Capture the cell that displays the provided text and extract its (X, Y) central coordinate. 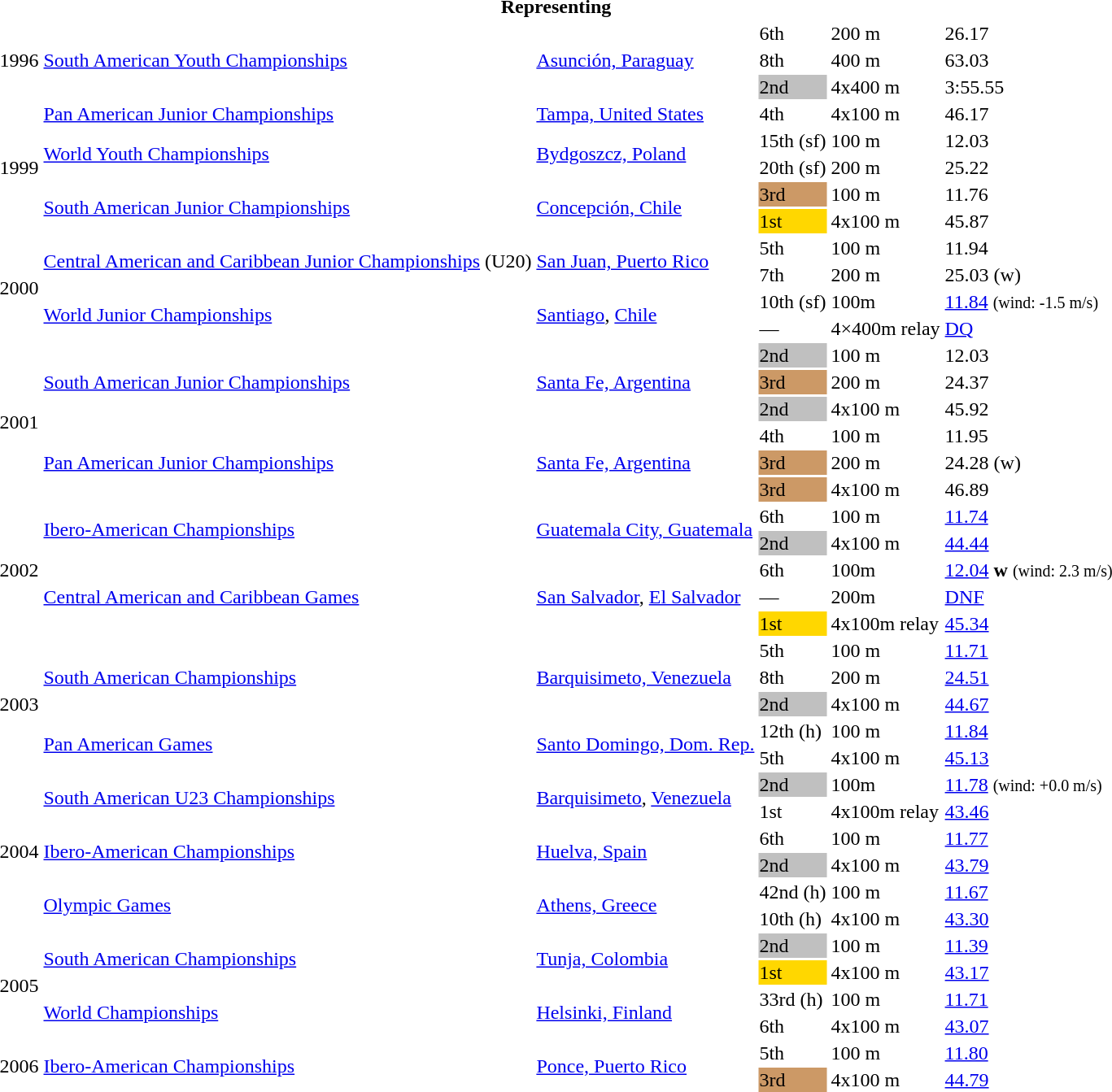
Pan American Games (288, 745)
South American Youth Championships (288, 60)
World Junior Championships (288, 315)
South American U23 Championships (288, 798)
10th (h) (792, 919)
Helsinki, Finland (646, 1013)
Ponce, Puerto Rico (646, 1067)
33rd (h) (792, 999)
4x400 m (885, 87)
Huelva, Spain (646, 852)
Central American and Caribbean Junior Championships (U20) (288, 262)
Santiago, Chile (646, 315)
World Youth Championships (288, 154)
20th (sf) (792, 167)
Tunja, Colombia (646, 959)
7th (792, 275)
Tampa, United States (646, 114)
Asunción, Paraguay (646, 60)
10th (sf) (792, 302)
400 m (885, 60)
42nd (h) (792, 892)
12th (h) (792, 731)
World Championships (288, 1013)
15th (sf) (792, 141)
San Salvador, El Salvador (646, 597)
Central American and Caribbean Games (288, 597)
4×400m relay (885, 328)
Bydgoszcz, Poland (646, 154)
Guatemala City, Guatemala (646, 530)
Concepción, Chile (646, 208)
San Juan, Puerto Rico (646, 262)
200m (885, 597)
Athens, Greece (646, 906)
Olympic Games (288, 906)
Santo Domingo, Dom. Rep. (646, 745)
